Detect which cell encompasses the target text, then output its (x, y) center coordinate. 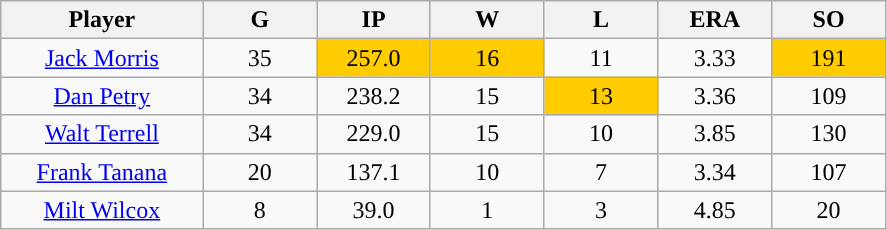
8 (260, 210)
G (260, 20)
137.1 (374, 172)
L (601, 20)
3.34 (715, 172)
229.0 (374, 134)
3 (601, 210)
W (487, 20)
3.33 (715, 58)
SO (829, 20)
238.2 (374, 96)
35 (260, 58)
IP (374, 20)
7 (601, 172)
4.85 (715, 210)
Jack Morris (102, 58)
257.0 (374, 58)
107 (829, 172)
ERA (715, 20)
Player (102, 20)
130 (829, 134)
13 (601, 96)
Milt Wilcox (102, 210)
16 (487, 58)
39.0 (374, 210)
3.36 (715, 96)
1 (487, 210)
191 (829, 58)
Dan Petry (102, 96)
3.85 (715, 134)
109 (829, 96)
Frank Tanana (102, 172)
Walt Terrell (102, 134)
11 (601, 58)
